Output the (X, Y) coordinate of the center of the cell containing the given text.  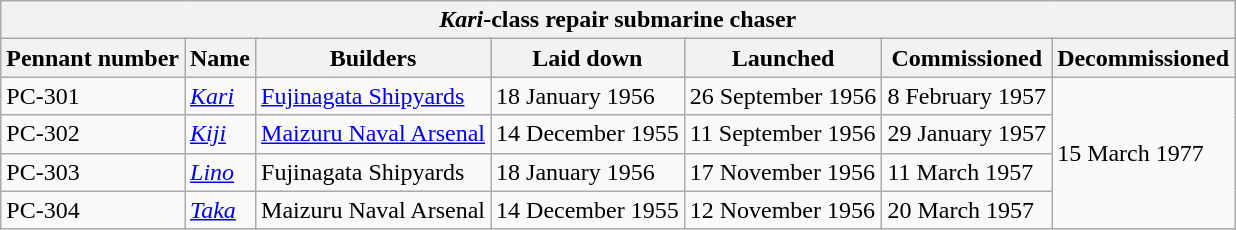
Kari (220, 96)
Name (220, 58)
Taka (220, 210)
Kiji (220, 134)
Pennant number (93, 58)
Laid down (588, 58)
Lino (220, 172)
29 January 1957 (967, 134)
Kari-class repair submarine chaser (618, 20)
11 September 1956 (783, 134)
11 March 1957 (967, 172)
26 September 1956 (783, 96)
12 November 1956 (783, 210)
20 March 1957 (967, 210)
PC-301 (93, 96)
Commissioned (967, 58)
8 February 1957 (967, 96)
PC-302 (93, 134)
PC-303 (93, 172)
17 November 1956 (783, 172)
PC-304 (93, 210)
Builders (374, 58)
15 March 1977 (1144, 153)
Decommissioned (1144, 58)
Launched (783, 58)
